Output the (x, y) coordinate of the center of the cell containing the given text.  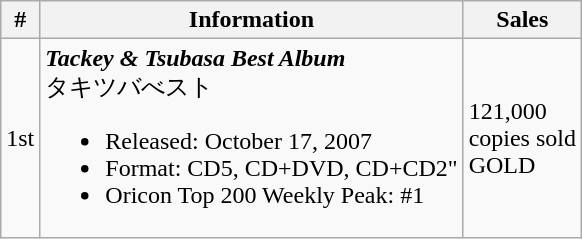
Tackey & Tsubasa Best AlbumタキツバべストReleased: October 17, 2007Format: CD5, CD+DVD, CD+CD2"Oricon Top 200 Weekly Peak: #1 (252, 138)
121,000copies soldGOLD (522, 138)
Information (252, 20)
1st (20, 138)
# (20, 20)
Sales (522, 20)
